Detect which cell encompasses the target text, then output its [X, Y] center coordinate. 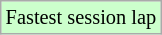
Fastest session lap [81, 17]
